Identify which cell holds the provided text, then report its [X, Y] central coordinate. 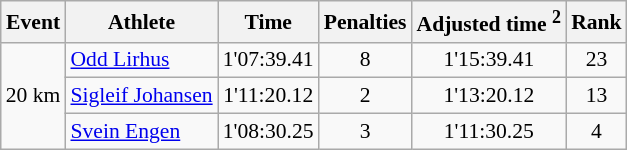
Adjusted time 2 [490, 22]
8 [366, 60]
3 [366, 132]
2 [366, 96]
20 km [34, 96]
Sigleif Johansen [141, 96]
Svein Engen [141, 132]
1'08:30.25 [268, 132]
1'11:30.25 [490, 132]
1'11:20.12 [268, 96]
Event [34, 22]
Rank [596, 22]
13 [596, 96]
Time [268, 22]
4 [596, 132]
Odd Lirhus [141, 60]
1'15:39.41 [490, 60]
1'13:20.12 [490, 96]
Penalties [366, 22]
Athlete [141, 22]
1'07:39.41 [268, 60]
23 [596, 60]
